Return the (X, Y) coordinate for the center point of the cell that contains the specified text.  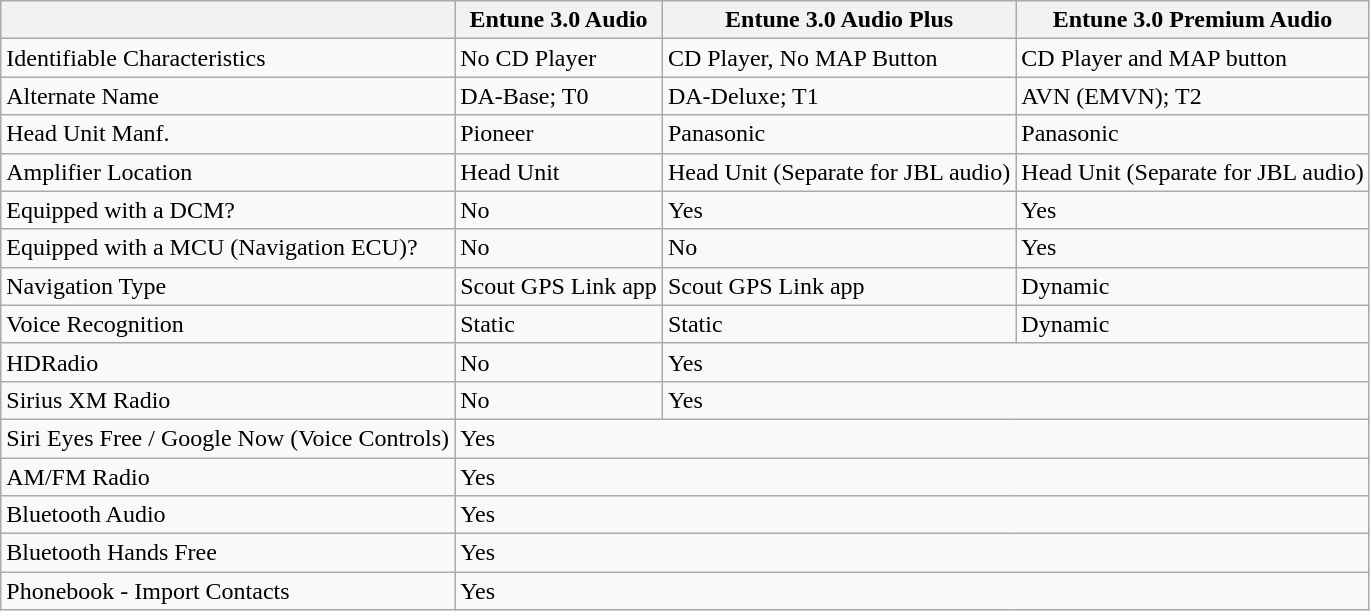
Pioneer (559, 134)
Navigation Type (228, 286)
CD Player and MAP button (1192, 58)
Equipped with a MCU (Navigation ECU)? (228, 248)
Identifiable Characteristics (228, 58)
Entune 3.0 Premium Audio (1192, 20)
DA-Base; T0 (559, 96)
Alternate Name (228, 96)
Head Unit Manf. (228, 134)
CD Player, No MAP Button (838, 58)
Entune 3.0 Audio (559, 20)
Sirius XM Radio (228, 400)
Siri Eyes Free / Google Now (Voice Controls) (228, 438)
Entune 3.0 Audio Plus (838, 20)
Head Unit (559, 172)
HDRadio (228, 362)
DA-Deluxe; T1 (838, 96)
AM/FM Radio (228, 477)
AVN (EMVN); T2 (1192, 96)
Bluetooth Hands Free (228, 553)
Phonebook - Import Contacts (228, 591)
Bluetooth Audio (228, 515)
Amplifier Location (228, 172)
Equipped with a DCM? (228, 210)
No CD Player (559, 58)
Voice Recognition (228, 324)
